Search for the cell housing the specified text and yield its [X, Y] center coordinate. 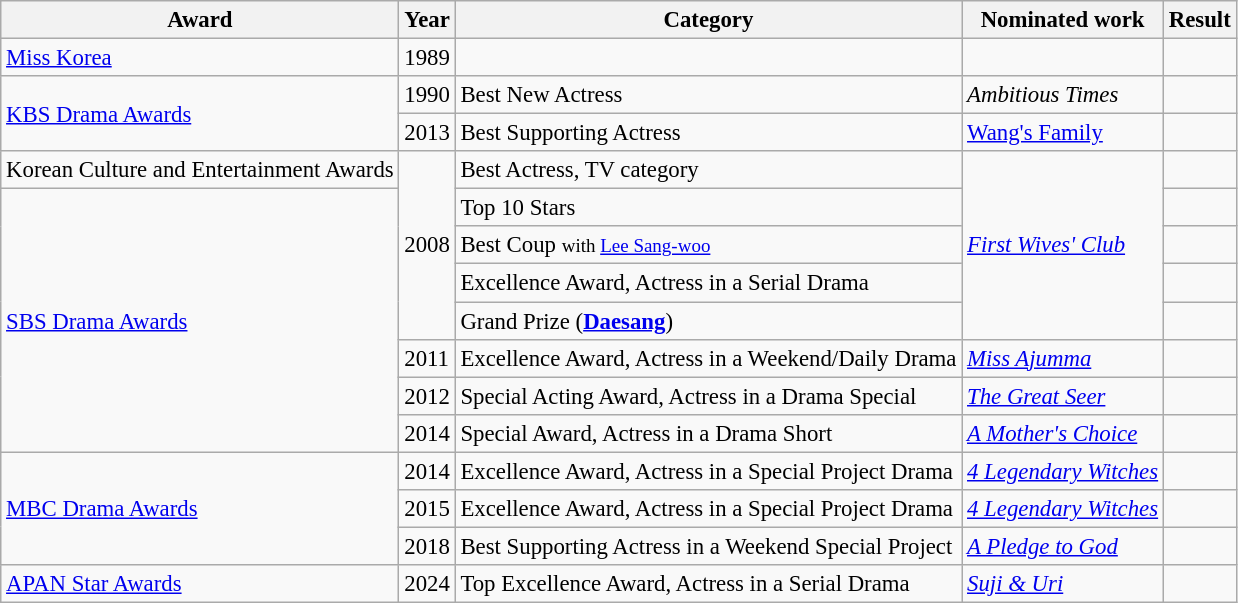
The Great Seer [1063, 396]
2018 [427, 546]
Excellence Award, Actress in a Weekend/Daily Drama [708, 358]
Grand Prize (Daesang) [708, 321]
Korean Culture and Entertainment Awards [200, 170]
2015 [427, 509]
Nominated work [1063, 20]
2012 [427, 396]
Special Award, Actress in a Drama Short [708, 433]
Miss Ajumma [1063, 358]
Best New Actress [708, 95]
2024 [427, 584]
Best Coup with Lee Sang-woo [708, 245]
2008 [427, 245]
APAN Star Awards [200, 584]
A Pledge to God [1063, 546]
Best Supporting Actress in a Weekend Special Project [708, 546]
1990 [427, 95]
SBS Drama Awards [200, 320]
Year [427, 20]
First Wives' Club [1063, 245]
Best Actress, TV category [708, 170]
KBS Drama Awards [200, 114]
A Mother's Choice [1063, 433]
Result [1200, 20]
Award [200, 20]
Top 10 Stars [708, 208]
Suji & Uri [1063, 584]
MBC Drama Awards [200, 508]
Top Excellence Award, Actress in a Serial Drama [708, 584]
Excellence Award, Actress in a Serial Drama [708, 283]
Best Supporting Actress [708, 133]
2011 [427, 358]
1989 [427, 58]
Special Acting Award, Actress in a Drama Special [708, 396]
Category [708, 20]
Miss Korea [200, 58]
Ambitious Times [1063, 95]
2013 [427, 133]
Wang's Family [1063, 133]
